Capture the cell that displays the provided text and extract its [X, Y] central coordinate. 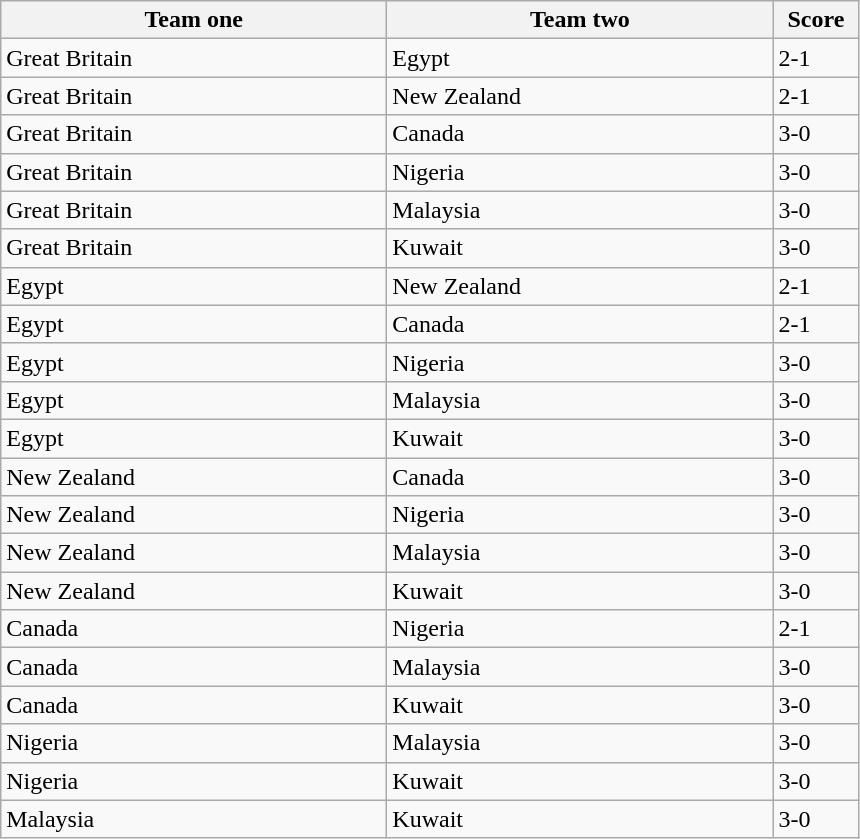
Team one [194, 20]
Score [816, 20]
Team two [580, 20]
